Pinpoint the cell where the given text exists, returning its [x, y] midpoint coordinate. 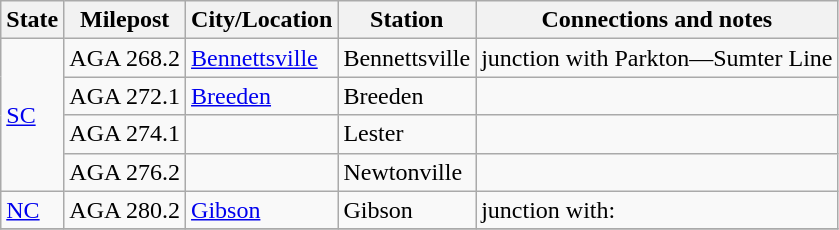
SC [32, 115]
AGA 272.1 [125, 96]
Station [407, 20]
junction with Parkton—Sumter Line [657, 58]
NC [32, 210]
Lester [407, 134]
Newtonville [407, 172]
AGA 274.1 [125, 134]
AGA 280.2 [125, 210]
City/Location [262, 20]
Milepost [125, 20]
AGA 268.2 [125, 58]
State [32, 20]
AGA 276.2 [125, 172]
junction with: [657, 210]
Connections and notes [657, 20]
